Pinpoint the cell where the given text exists, returning its [X, Y] midpoint coordinate. 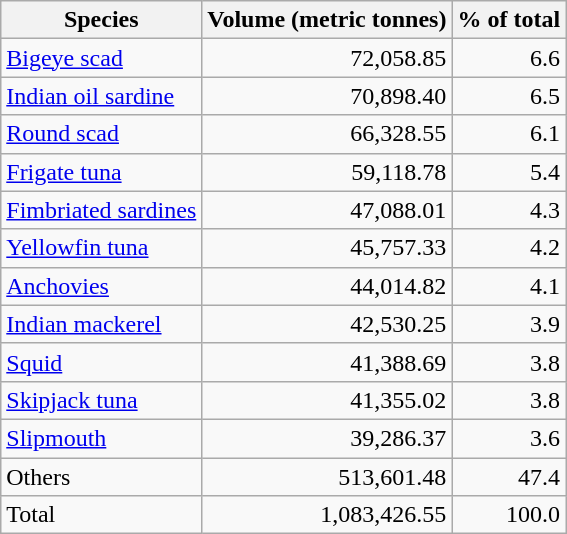
72,058.85 [327, 58]
4.3 [509, 210]
3.6 [509, 438]
39,286.37 [327, 438]
Indian oil sardine [102, 96]
Fimbriated sardines [102, 210]
66,328.55 [327, 134]
44,014.82 [327, 286]
% of total [509, 20]
Skipjack tuna [102, 400]
70,898.40 [327, 96]
1,083,426.55 [327, 515]
513,601.48 [327, 477]
Squid [102, 362]
Bigeye scad [102, 58]
100.0 [509, 515]
Anchovies [102, 286]
3.9 [509, 324]
Slipmouth [102, 438]
6.5 [509, 96]
6.1 [509, 134]
42,530.25 [327, 324]
4.2 [509, 248]
Frigate tuna [102, 172]
47.4 [509, 477]
59,118.78 [327, 172]
5.4 [509, 172]
41,355.02 [327, 400]
45,757.33 [327, 248]
Yellowfin tuna [102, 248]
41,388.69 [327, 362]
Volume (metric tonnes) [327, 20]
Species [102, 20]
4.1 [509, 286]
Others [102, 477]
6.6 [509, 58]
Round scad [102, 134]
Indian mackerel [102, 324]
Total [102, 515]
47,088.01 [327, 210]
